Extract the (x, y) coordinate from the center of the cell holding the provided text.  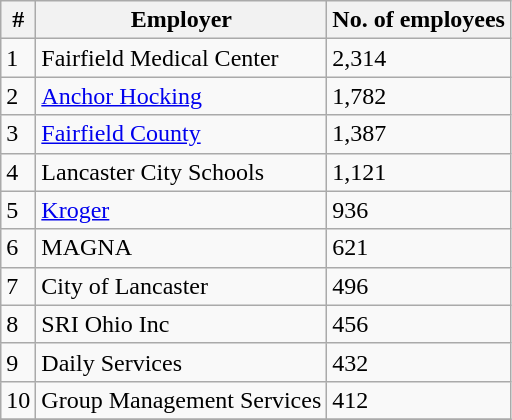
1,782 (419, 96)
2,314 (419, 58)
1 (18, 58)
5 (18, 210)
10 (18, 400)
412 (419, 400)
432 (419, 362)
No. of employees (419, 20)
Group Management Services (182, 400)
9 (18, 362)
Anchor Hocking (182, 96)
# (18, 20)
496 (419, 286)
SRI Ohio Inc (182, 324)
1,121 (419, 172)
7 (18, 286)
621 (419, 248)
City of Lancaster (182, 286)
Fairfield Medical Center (182, 58)
8 (18, 324)
Kroger (182, 210)
3 (18, 134)
6 (18, 248)
456 (419, 324)
Fairfield County (182, 134)
MAGNA (182, 248)
4 (18, 172)
Daily Services (182, 362)
1,387 (419, 134)
Lancaster City Schools (182, 172)
Employer (182, 20)
2 (18, 96)
936 (419, 210)
